Capture the cell that displays the provided text and extract its [X, Y] central coordinate. 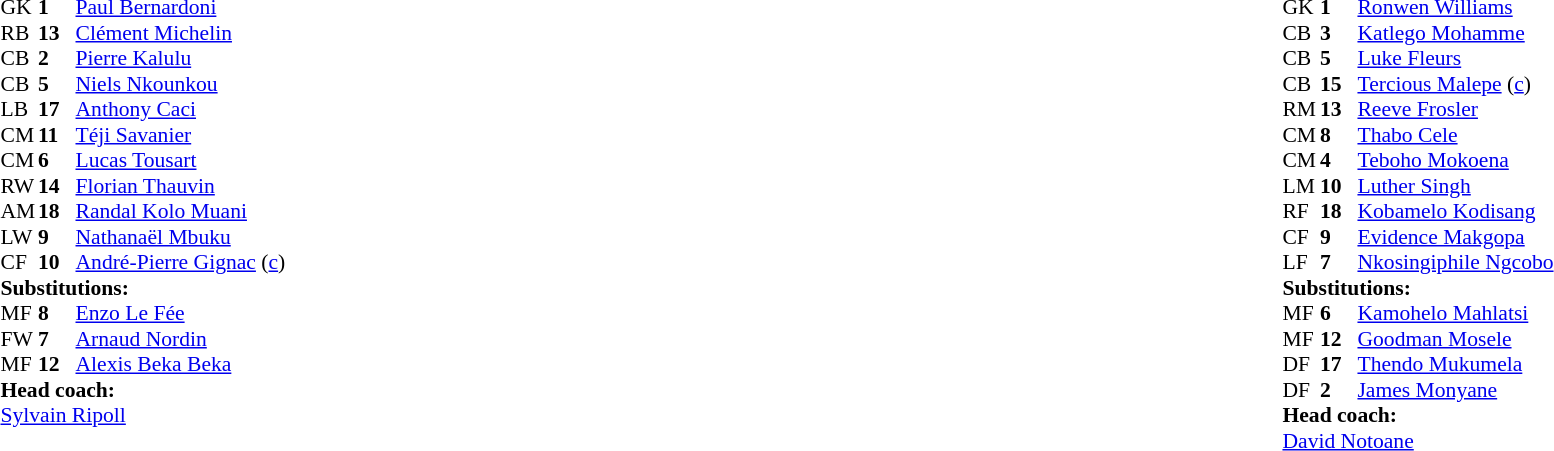
Nkosingiphile Ngcobo [1455, 263]
LB [19, 109]
RM [1301, 109]
RF [1301, 211]
Pierre Kalulu [181, 59]
RW [19, 186]
Sylvain Ripoll [142, 415]
Luther Singh [1455, 186]
LW [19, 237]
Nathanaël Mbuku [181, 237]
4 [1339, 161]
Thendo Mukumela [1455, 365]
Enzo Le Fée [181, 313]
15 [1339, 84]
Goodman Mosele [1455, 339]
Clément Michelin [181, 33]
Alexis Beka Beka [181, 365]
Kamohelo Mahlatsi [1455, 313]
Evidence Makgopa [1455, 237]
Katlego Mohamme [1455, 33]
14 [57, 186]
3 [1339, 33]
Luke Fleurs [1455, 59]
LM [1301, 186]
Téji Savanier [181, 135]
Tercious Malepe (c) [1455, 84]
Lucas Tousart [181, 161]
Florian Thauvin [181, 186]
Thabo Cele [1455, 135]
André-Pierre Gignac (c) [181, 263]
Arnaud Nordin [181, 339]
FW [19, 339]
Teboho Mokoena [1455, 161]
Niels Nkounkou [181, 84]
Anthony Caci [181, 109]
11 [57, 135]
Randal Kolo Muani [181, 211]
Reeve Frosler [1455, 109]
James Monyane [1455, 390]
AM [19, 211]
LF [1301, 263]
RB [19, 33]
Kobamelo Kodisang [1455, 211]
